Return the (x, y) coordinate for the center point of the cell that contains the specified text.  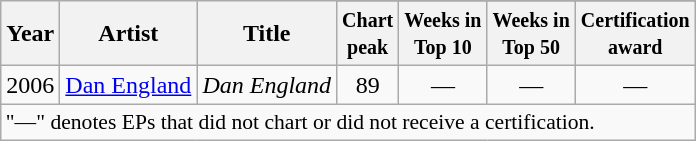
"—" denotes EPs that did not chart or did not receive a certification. (348, 122)
89 (368, 85)
Weeks inTop 10 (443, 34)
Certificationaward (635, 34)
2006 (30, 85)
Artist (128, 34)
Title (267, 34)
Year (30, 34)
Chartpeak (368, 34)
Weeks inTop 50 (531, 34)
